Determine the (X, Y) coordinate at the center of the cell enclosing the given text.  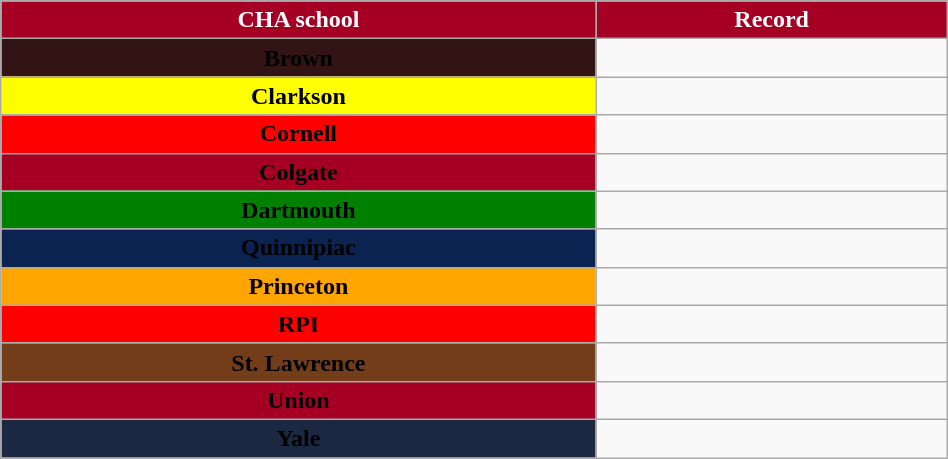
Clarkson (298, 96)
Dartmouth (298, 210)
Colgate (298, 172)
Record (772, 20)
RPI (298, 324)
Princeton (298, 286)
St. Lawrence (298, 362)
Cornell (298, 134)
Brown (298, 58)
Quinnipiac (298, 248)
Union (298, 400)
CHA school (298, 20)
Yale (298, 438)
